Return the (X, Y) coordinate for the center point of the cell that contains the specified text.  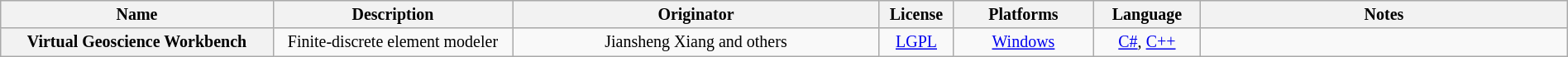
Originator (696, 15)
Language (1146, 15)
LGPL (916, 43)
Finite-discrete element modeler (392, 43)
Virtual Geoscience Workbench (137, 43)
Platforms (1024, 15)
Notes (1384, 15)
Description (392, 15)
Windows (1024, 43)
License (916, 15)
C#, C++ (1146, 43)
Jiansheng Xiang and others (696, 43)
Name (137, 15)
